Detect which cell encompasses the target text, then output its [X, Y] center coordinate. 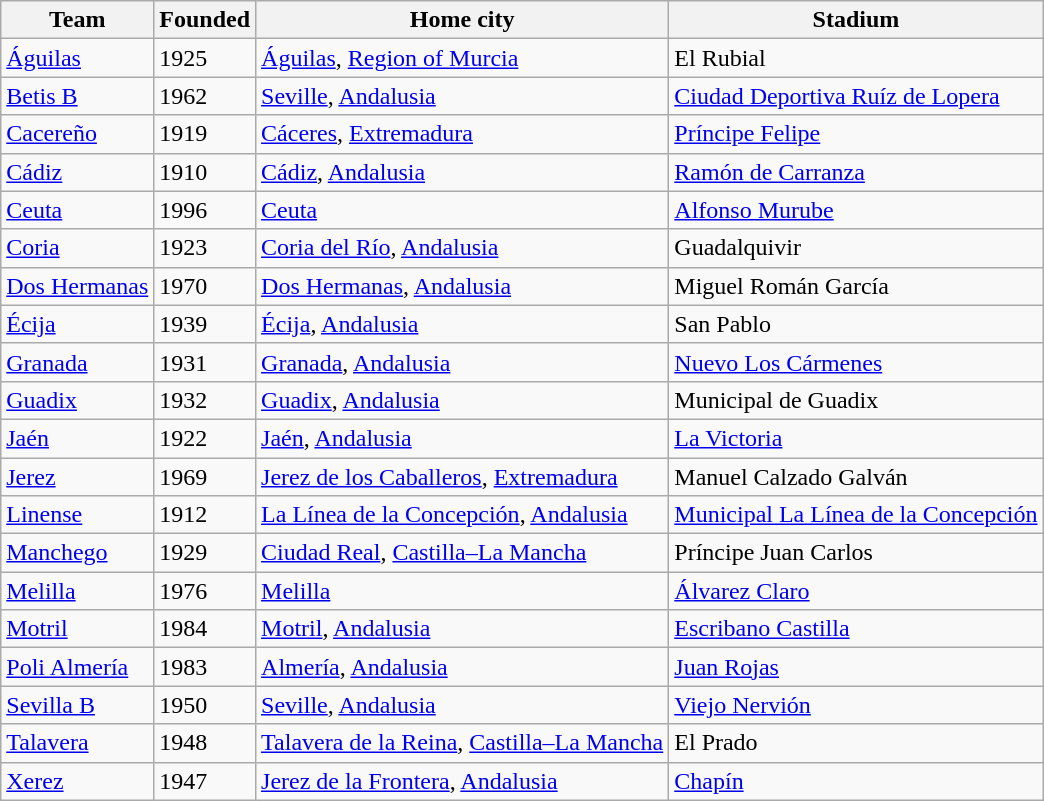
1922 [205, 438]
Cádiz, Andalusia [462, 172]
San Pablo [856, 324]
Águilas, Region of Murcia [462, 58]
Coria del Río, Andalusia [462, 248]
1970 [205, 286]
Escribano Castilla [856, 629]
Coria [78, 248]
1983 [205, 667]
Sevilla B [78, 705]
Jaén, Andalusia [462, 438]
Ciudad Real, Castilla–La Mancha [462, 553]
1962 [205, 96]
1923 [205, 248]
Jaén [78, 438]
Municipal La Línea de la Concepción [856, 515]
Águilas [78, 58]
Municipal de Guadix [856, 400]
1929 [205, 553]
Alfonso Murube [856, 210]
Guadalquivir [856, 248]
1984 [205, 629]
Talavera de la Reina, Castilla–La Mancha [462, 743]
Manuel Calzado Galván [856, 477]
Motril [78, 629]
Linense [78, 515]
Cacereño [78, 134]
1947 [205, 781]
Guadix [78, 400]
Príncipe Felipe [856, 134]
Talavera [78, 743]
Ciudad Deportiva Ruíz de Lopera [856, 96]
Miguel Román García [856, 286]
Nuevo Los Cármenes [856, 362]
Xerez [78, 781]
Jerez de los Caballeros, Extremadura [462, 477]
1969 [205, 477]
1948 [205, 743]
Granada, Andalusia [462, 362]
Écija [78, 324]
1996 [205, 210]
El Rubial [856, 58]
1912 [205, 515]
Guadix, Andalusia [462, 400]
Stadium [856, 20]
Team [78, 20]
Chapín [856, 781]
1932 [205, 400]
Founded [205, 20]
1919 [205, 134]
Betis B [78, 96]
Jerez [78, 477]
1931 [205, 362]
Viejo Nervión [856, 705]
La Victoria [856, 438]
1950 [205, 705]
Dos Hermanas, Andalusia [462, 286]
1939 [205, 324]
Cáceres, Extremadura [462, 134]
Home city [462, 20]
Príncipe Juan Carlos [856, 553]
Manchego [78, 553]
Almería, Andalusia [462, 667]
Álvarez Claro [856, 591]
Ramón de Carranza [856, 172]
1910 [205, 172]
Jerez de la Frontera, Andalusia [462, 781]
Juan Rojas [856, 667]
Granada [78, 362]
Dos Hermanas [78, 286]
Écija, Andalusia [462, 324]
Motril, Andalusia [462, 629]
1976 [205, 591]
1925 [205, 58]
El Prado [856, 743]
Cádiz [78, 172]
La Línea de la Concepción, Andalusia [462, 515]
Poli Almería [78, 667]
